Output the (X, Y) coordinate of the center of the cell containing the given text.  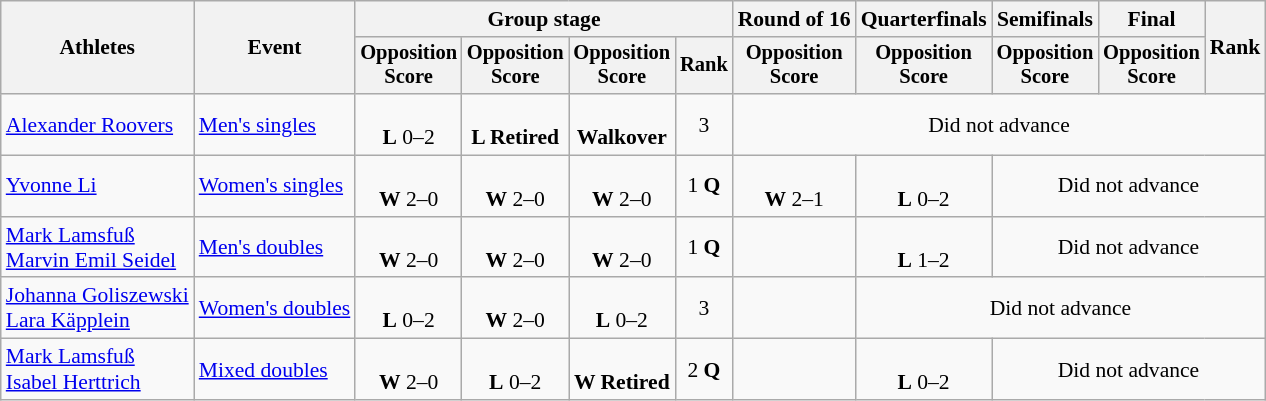
2 Q (704, 370)
Mixed doubles (275, 370)
Men's doubles (275, 248)
L 1–2 (924, 248)
Alexander Roovers (98, 124)
Johanna GoliszewskiLara Käpplein (98, 308)
Men's singles (275, 124)
Quarterfinals (924, 19)
W 2–1 (794, 186)
Round of 16 (794, 19)
W Retired (622, 370)
Mark LamsfußMarvin Emil Seidel (98, 248)
Women's singles (275, 186)
Athletes (98, 48)
Group stage (544, 19)
L Retired (516, 124)
Walkover (622, 124)
Mark LamsfußIsabel Herttrich (98, 370)
Yvonne Li (98, 186)
Semifinals (1046, 19)
Women's doubles (275, 308)
Final (1152, 19)
Event (275, 48)
